Detect which cell encompasses the target text, then output its (X, Y) center coordinate. 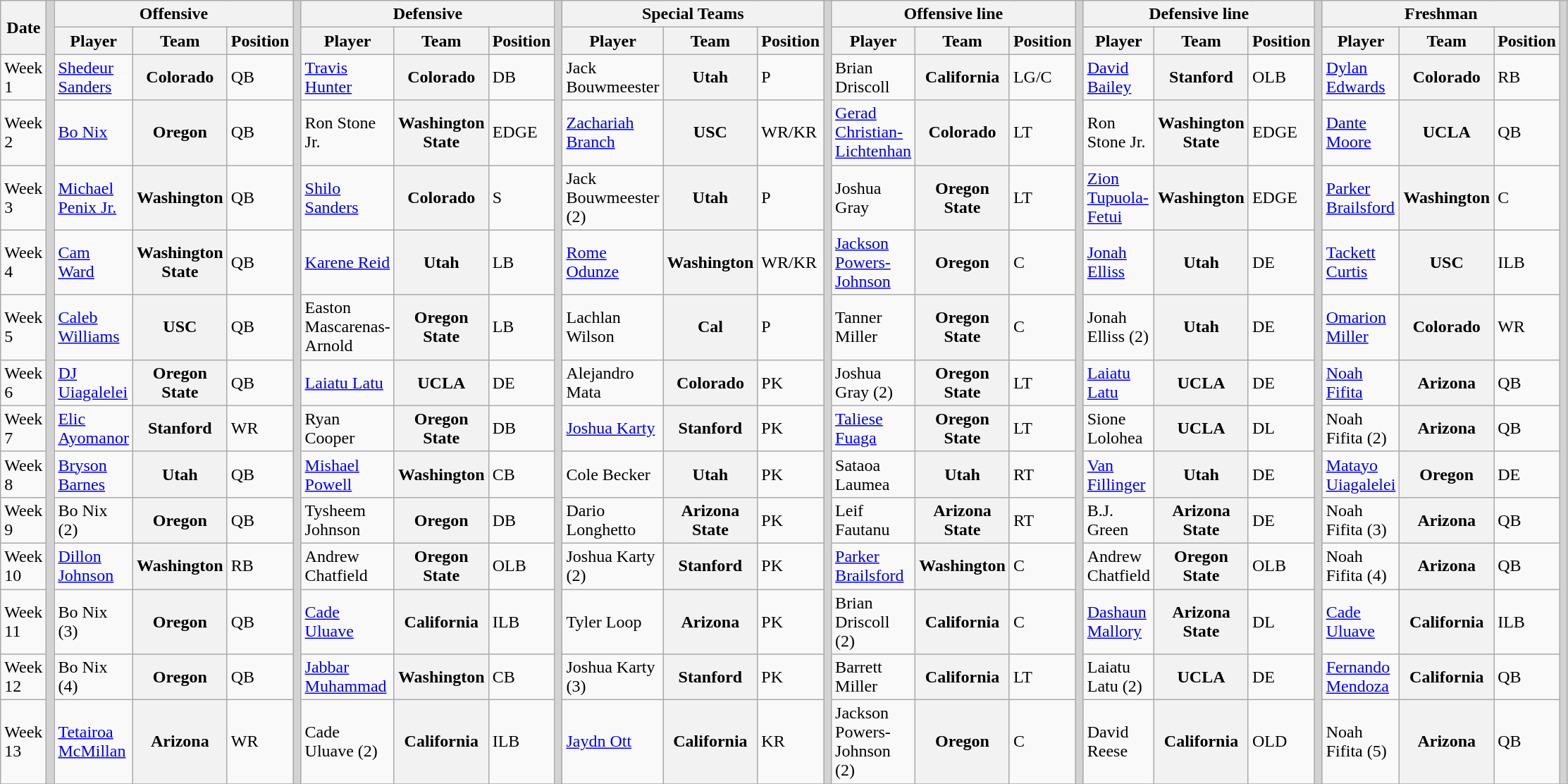
S (521, 197)
Jaydn Ott (613, 742)
Dante Moore (1361, 133)
Week 6 (24, 382)
Date (24, 27)
Brian Driscoll (874, 78)
Week 11 (24, 622)
KR (791, 742)
Bo Nix (94, 133)
B.J. Green (1118, 520)
Jack Bouwmeester (2) (613, 197)
Tysheem Johnson (347, 520)
Week 3 (24, 197)
Sataoa Laumea (874, 474)
Week 10 (24, 565)
Tyler Loop (613, 622)
Dillon Johnson (94, 565)
Lachlan Wilson (613, 327)
DJ Uiagalelei (94, 382)
Brian Driscoll (2) (874, 622)
Joshua Karty (613, 429)
Bo Nix (3) (94, 622)
Dylan Edwards (1361, 78)
Week 8 (24, 474)
Karene Reid (347, 262)
Cole Becker (613, 474)
Special Teams (693, 14)
Joshua Gray (874, 197)
David Bailey (1118, 78)
Noah Fifita (4) (1361, 565)
Joshua Karty (2) (613, 565)
Week 9 (24, 520)
Freshman (1440, 14)
Week 1 (24, 78)
Week 5 (24, 327)
Jackson Powers-Johnson (2) (874, 742)
Michael Penix Jr. (94, 197)
Mishael Powell (347, 474)
Dashaun Mallory (1118, 622)
Jackson Powers-Johnson (874, 262)
Cam Ward (94, 262)
Travis Hunter (347, 78)
Joshua Gray (2) (874, 382)
Gerad Christian-Lichtenhan (874, 133)
Elic Ayomanor (94, 429)
Barrett Miller (874, 677)
Omarion Miller (1361, 327)
Defensive line (1199, 14)
Noah Fifita (1361, 382)
Week 13 (24, 742)
Week 2 (24, 133)
Dario Longhetto (613, 520)
Week 7 (24, 429)
Ryan Cooper (347, 429)
LG/C (1042, 78)
Joshua Karty (3) (613, 677)
Jonah Elliss (2) (1118, 327)
Taliese Fuaga (874, 429)
Shilo Sanders (347, 197)
Tanner Miller (874, 327)
Bo Nix (2) (94, 520)
Laiatu Latu (2) (1118, 677)
Zion Tupuola-Fetui (1118, 197)
Leif Fautanu (874, 520)
Fernando Mendoza (1361, 677)
Bryson Barnes (94, 474)
Tackett Curtis (1361, 262)
Zachariah Branch (613, 133)
Easton Mascarenas-Arnold (347, 327)
Shedeur Sanders (94, 78)
Defensive (428, 14)
Rome Odunze (613, 262)
Tetairoa McMillan (94, 742)
Noah Fifita (5) (1361, 742)
Jonah Elliss (1118, 262)
Caleb Williams (94, 327)
Alejandro Mata (613, 382)
David Reese (1118, 742)
Week 4 (24, 262)
Matayo Uiagalelei (1361, 474)
Noah Fifita (3) (1361, 520)
Week 12 (24, 677)
Sione Lolohea (1118, 429)
OLD (1281, 742)
Van Fillinger (1118, 474)
Cal (710, 327)
Offensive line (954, 14)
Offensive (173, 14)
Noah Fifita (2) (1361, 429)
Jabbar Muhammad (347, 677)
Jack Bouwmeester (613, 78)
Bo Nix (4) (94, 677)
Cade Uluave (2) (347, 742)
